Find where the given text appears and provide that cell's center as (x, y) coordinate. 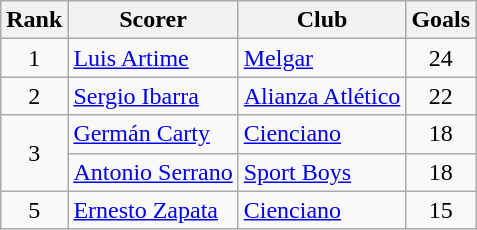
Germán Carty (153, 134)
Antonio Serrano (153, 172)
1 (34, 58)
Sergio Ibarra (153, 96)
15 (441, 210)
Club (322, 20)
Goals (441, 20)
Alianza Atlético (322, 96)
2 (34, 96)
Scorer (153, 20)
Ernesto Zapata (153, 210)
Luis Artime (153, 58)
Sport Boys (322, 172)
Rank (34, 20)
24 (441, 58)
5 (34, 210)
22 (441, 96)
3 (34, 153)
Melgar (322, 58)
